Locate the cell with the specified text and output its (x, y) center coordinate. 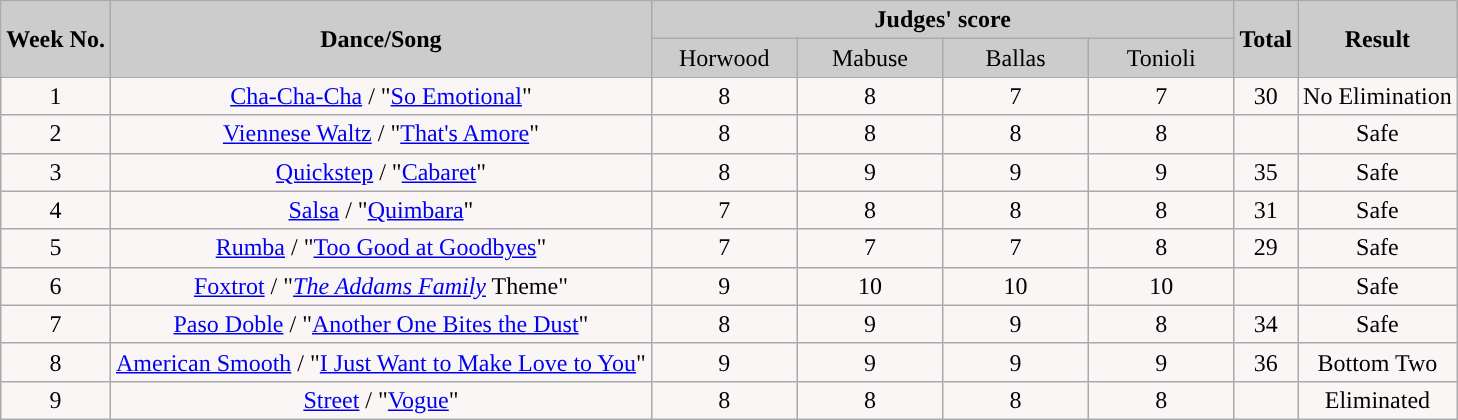
Judges' score (942, 20)
4 (56, 210)
Tonioli (1161, 58)
6 (56, 286)
Result (1378, 39)
34 (1266, 324)
Week No. (56, 39)
3 (56, 172)
Viennese Waltz / "That's Amore" (380, 134)
Foxtrot / "The Addams Family Theme" (380, 286)
29 (1266, 248)
2 (56, 134)
Ballas (1016, 58)
Paso Doble / "Another One Bites the Dust" (380, 324)
35 (1266, 172)
1 (56, 96)
Quickstep / "Cabaret" (380, 172)
Salsa / "Quimbara" (380, 210)
Cha-Cha-Cha / "So Emotional" (380, 96)
American Smooth / "I Just Want to Make Love to You" (380, 362)
Eliminated (1378, 400)
Bottom Two (1378, 362)
36 (1266, 362)
30 (1266, 96)
Mabuse (870, 58)
Total (1266, 39)
Rumba / "Too Good at Goodbyes" (380, 248)
Dance/Song (380, 39)
5 (56, 248)
No Elimination (1378, 96)
Horwood (724, 58)
31 (1266, 210)
Street / "Vogue" (380, 400)
